Scan for the cell matching the given text and deliver its [x, y] coordinate at center. 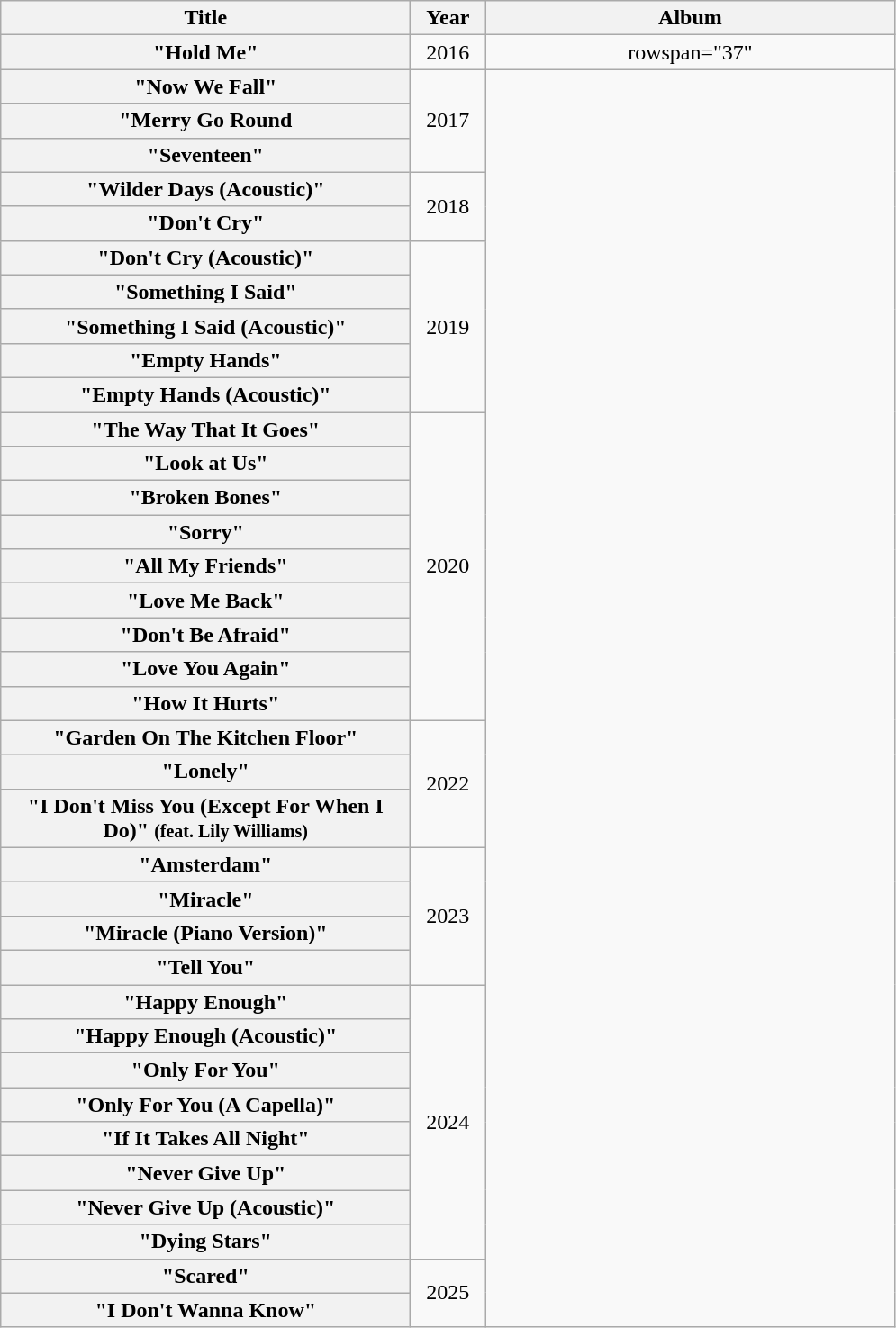
2018 [448, 206]
2020 [448, 567]
"I Don't Miss You (Except For When I Do)" (feat. Lily Williams) [205, 818]
"Only For You (A Capella)" [205, 1105]
Year [448, 18]
"Happy Enough" [205, 1002]
2017 [448, 121]
"Miracle (Piano Version)" [205, 933]
"Scared" [205, 1276]
rowspan="37" [690, 52]
Title [205, 18]
"Lonely" [205, 772]
2016 [448, 52]
2022 [448, 783]
2019 [448, 326]
Album [690, 18]
"Amsterdam" [205, 864]
"Now We Fall" [205, 86]
"Garden On The Kitchen Floor" [205, 737]
"Don't Cry" [205, 223]
"How It Hurts" [205, 703]
"Something I Said (Acoustic)" [205, 326]
"Empty Hands" [205, 360]
"Wilder Days (Acoustic)" [205, 189]
"Something I Said" [205, 292]
"Merry Go Round [205, 121]
"Only For You" [205, 1071]
"Look at Us" [205, 464]
"Dying Stars" [205, 1242]
2023 [448, 916]
"Miracle" [205, 899]
"I Don't Wanna Know" [205, 1310]
"Love You Again" [205, 669]
"Don't Cry (Acoustic)" [205, 257]
"All My Friends" [205, 566]
"Broken Bones" [205, 498]
2025 [448, 1293]
"Sorry" [205, 532]
"Tell You" [205, 967]
"Hold Me" [205, 52]
"Seventeen" [205, 155]
"Never Give Up (Acoustic)" [205, 1207]
"Empty Hands (Acoustic)" [205, 394]
"Happy Enough (Acoustic)" [205, 1036]
"If It Takes All Night" [205, 1139]
"The Way That It Goes" [205, 429]
2024 [448, 1122]
"Love Me Back" [205, 601]
"Don't Be Afraid" [205, 635]
"Never Give Up" [205, 1173]
